Return the (x, y) coordinate for the center point of the cell that contains the specified text.  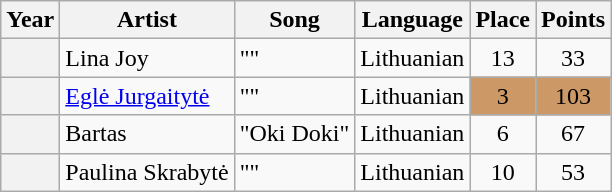
Bartas (147, 134)
13 (503, 58)
33 (574, 58)
Language (412, 20)
Points (574, 20)
Lina Joy (147, 58)
Song (294, 20)
6 (503, 134)
Eglė Jurgaitytė (147, 96)
Artist (147, 20)
Place (503, 20)
Year (30, 20)
"Oki Doki" (294, 134)
53 (574, 172)
67 (574, 134)
103 (574, 96)
10 (503, 172)
Paulina Skrabytė (147, 172)
3 (503, 96)
